Return [X, Y] of the center of cell containing provided text 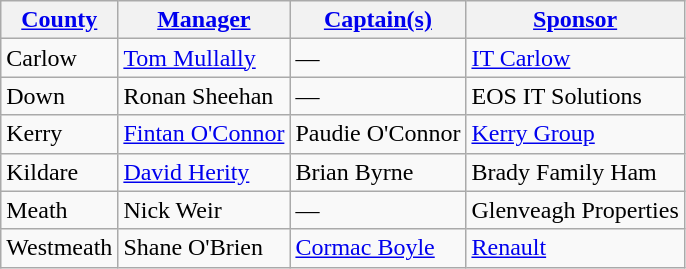
Fintan O'Connor [204, 134]
Kerry [60, 134]
Brian Byrne [378, 172]
Carlow [60, 58]
Kildare [60, 172]
Down [60, 96]
Cormac Boyle [378, 248]
Shane O'Brien [204, 248]
Meath [60, 210]
Brady Family Ham [575, 172]
Tom Mullally [204, 58]
Sponsor [575, 20]
Paudie O'Connor [378, 134]
Ronan Sheehan [204, 96]
EOS IT Solutions [575, 96]
Kerry Group [575, 134]
Captain(s) [378, 20]
Nick Weir [204, 210]
County [60, 20]
Glenveagh Properties [575, 210]
Westmeath [60, 248]
David Herity [204, 172]
Renault [575, 248]
IT Carlow [575, 58]
Manager [204, 20]
